For the text-containing cell, return its midpoint in (x, y) coordinate format. 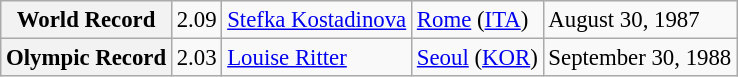
Louise Ritter (317, 58)
August 30, 1987 (640, 20)
Olympic Record (86, 58)
Rome (ITA) (478, 20)
2.03 (196, 58)
September 30, 1988 (640, 58)
Seoul (KOR) (478, 58)
Stefka Kostadinova (317, 20)
2.09 (196, 20)
World Record (86, 20)
